Determine the [X, Y] coordinate at the center of the cell enclosing the given text.  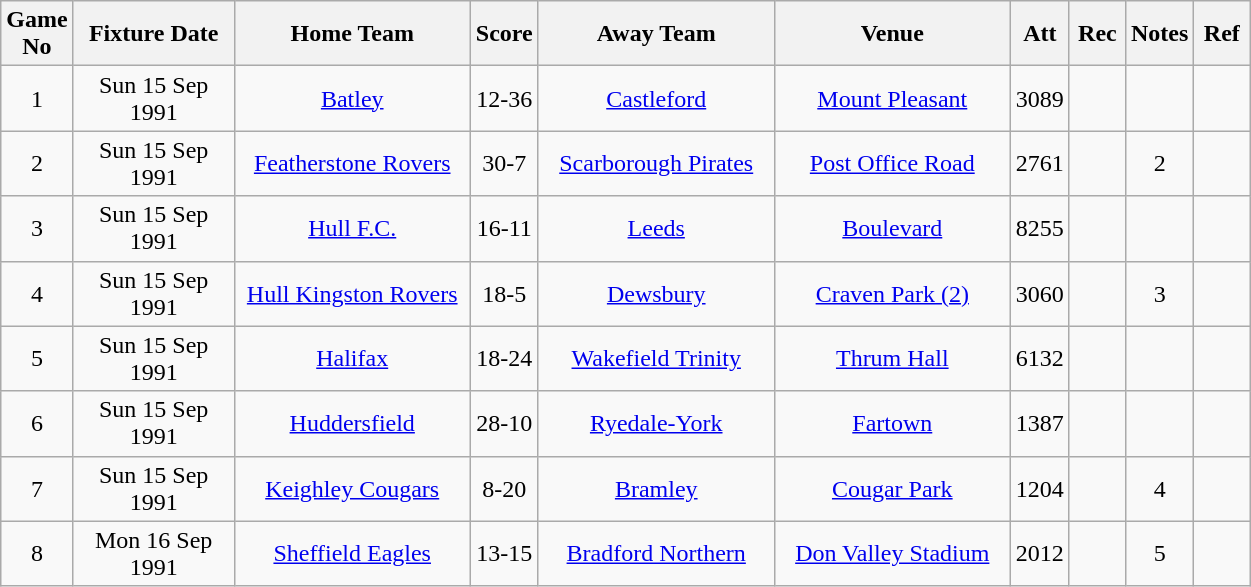
Leeds [656, 228]
Don Valley Stadium [892, 554]
Mon 16 Sep 1991 [154, 554]
Ref [1222, 34]
Post Office Road [892, 164]
Bradford Northern [656, 554]
1387 [1040, 424]
7 [37, 488]
Hull Kingston Rovers [352, 294]
Hull F.C. [352, 228]
Scarborough Pirates [656, 164]
Cougar Park [892, 488]
8 [37, 554]
3089 [1040, 98]
Game No [37, 34]
16-11 [504, 228]
Thrum Hall [892, 358]
30-7 [504, 164]
Castleford [656, 98]
18-24 [504, 358]
28-10 [504, 424]
18-5 [504, 294]
Halifax [352, 358]
Fartown [892, 424]
Sheffield Eagles [352, 554]
Notes [1159, 34]
12-36 [504, 98]
8-20 [504, 488]
Featherstone Rovers [352, 164]
Fixture Date [154, 34]
Keighley Cougars [352, 488]
Att [1040, 34]
8255 [1040, 228]
13-15 [504, 554]
Mount Pleasant [892, 98]
Dewsbury [656, 294]
Venue [892, 34]
Home Team [352, 34]
Score [504, 34]
6 [37, 424]
3060 [1040, 294]
Batley [352, 98]
Bramley [656, 488]
Rec [1097, 34]
2012 [1040, 554]
Huddersfield [352, 424]
2761 [1040, 164]
1 [37, 98]
Wakefield Trinity [656, 358]
Craven Park (2) [892, 294]
6132 [1040, 358]
Boulevard [892, 228]
Away Team [656, 34]
Ryedale-York [656, 424]
1204 [1040, 488]
